Pinpoint the cell where the given text exists, returning its (x, y) midpoint coordinate. 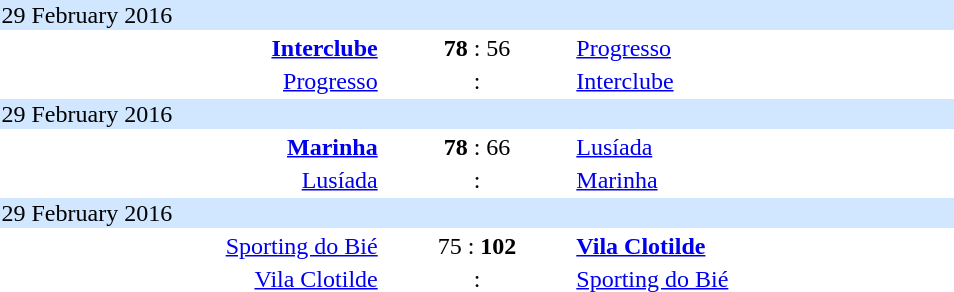
78 : 56 (477, 48)
78 : 66 (477, 147)
75 : 102 (477, 246)
Sporting do Bié (190, 246)
Vila Clotilde (764, 246)
